Locate the cell with the specified text and output its (X, Y) center coordinate. 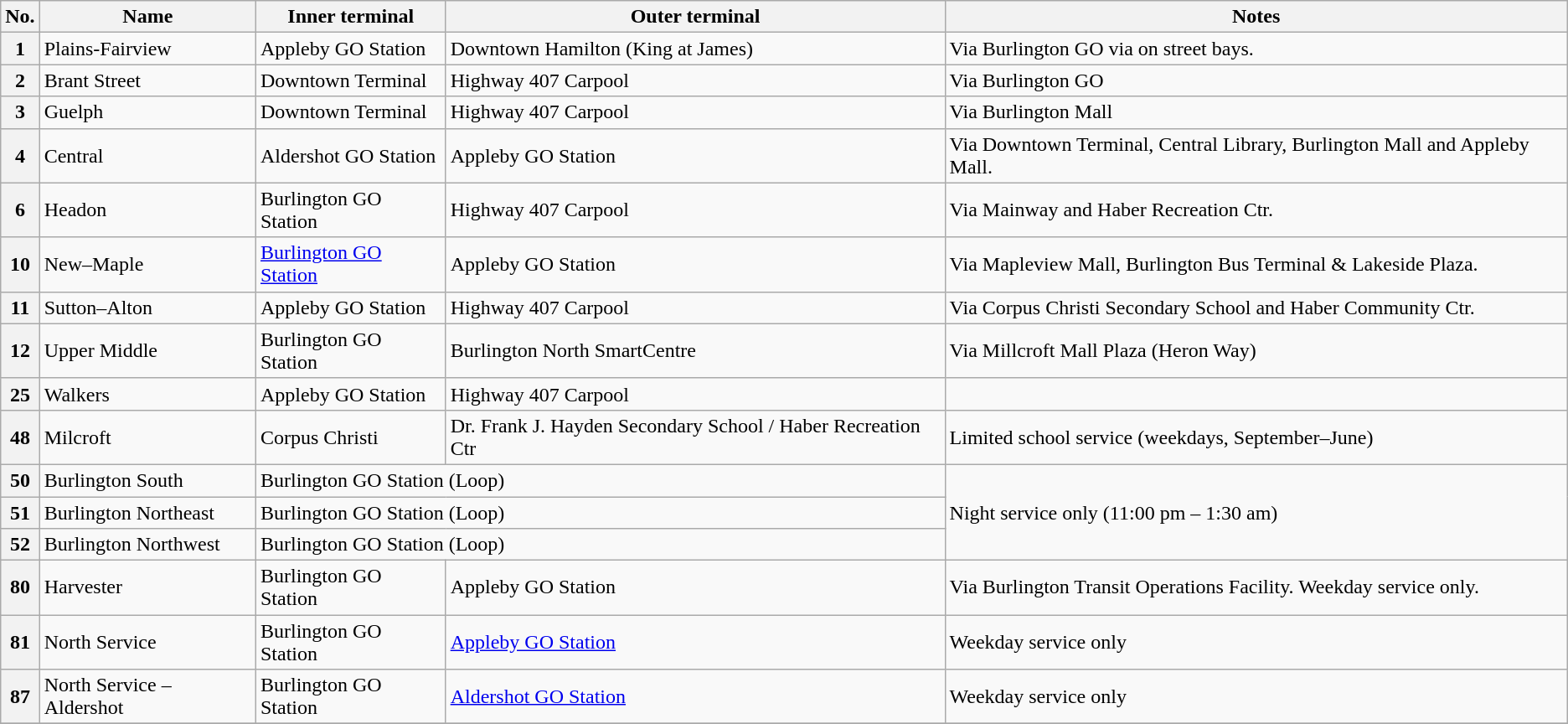
Sutton–Alton (147, 308)
Burlington Northwest (147, 545)
3 (20, 112)
81 (20, 642)
Via Mainway and Haber Recreation Ctr. (1256, 209)
Via Corpus Christi Secondary School and Haber Community Ctr. (1256, 308)
Limited school service (weekdays, September–June) (1256, 437)
North Service (147, 642)
Walkers (147, 394)
Via Burlington GO (1256, 80)
Via Mapleview Mall, Burlington Bus Terminal & Lakeside Plaza. (1256, 265)
Plains-Fairview (147, 49)
10 (20, 265)
Inner terminal (350, 17)
2 (20, 80)
Outer terminal (695, 17)
51 (20, 512)
1 (20, 49)
Brant Street (147, 80)
Notes (1256, 17)
Burlington South (147, 480)
New–Maple (147, 265)
12 (20, 350)
Via Millcroft Mall Plaza (Heron Way) (1256, 350)
25 (20, 394)
Headon (147, 209)
Guelph (147, 112)
52 (20, 545)
87 (20, 697)
North Service – Aldershot (147, 697)
Central (147, 156)
Upper Middle (147, 350)
Burlington North SmartCentre (695, 350)
Via Burlington Transit Operations Facility. Weekday service only. (1256, 588)
Harvester (147, 588)
Milcroft (147, 437)
Via Downtown Terminal, Central Library, Burlington Mall and Appleby Mall. (1256, 156)
Burlington Northeast (147, 512)
Night service only (11:00 pm – 1:30 am) (1256, 512)
Via Burlington Mall (1256, 112)
50 (20, 480)
Dr. Frank J. Hayden Secondary School / Haber Recreation Ctr (695, 437)
6 (20, 209)
11 (20, 308)
Name (147, 17)
48 (20, 437)
80 (20, 588)
Downtown Hamilton (King at James) (695, 49)
No. (20, 17)
Corpus Christi (350, 437)
4 (20, 156)
Via Burlington GO via on street bays. (1256, 49)
